Return [X, Y] of the center of cell containing provided text 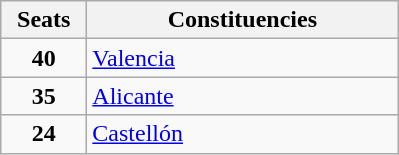
Seats [44, 20]
Valencia [242, 58]
24 [44, 134]
35 [44, 96]
40 [44, 58]
Castellón [242, 134]
Alicante [242, 96]
Constituencies [242, 20]
